From the cell containing the given text, extract its center point as (X, Y) coordinate. 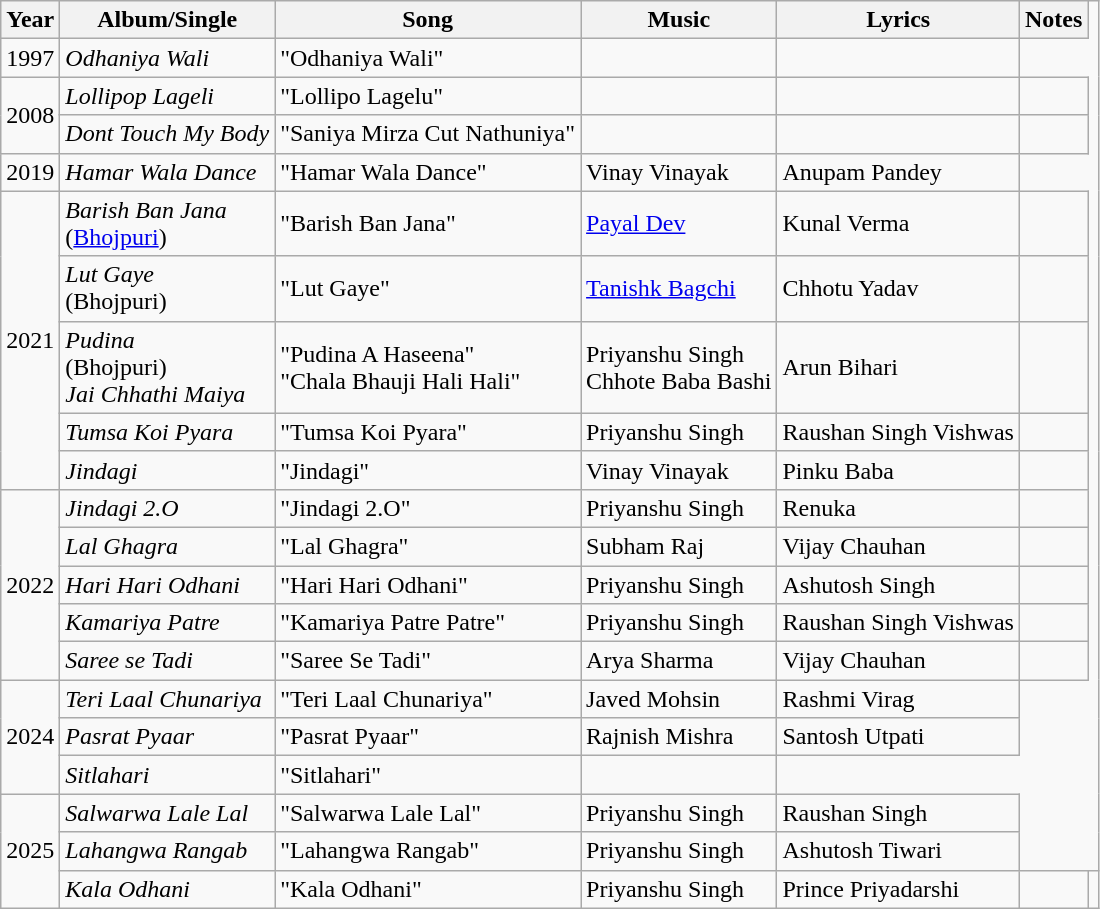
Kala Odhani (168, 889)
Song (428, 20)
Pasrat Pyaar (168, 737)
Ashutosh Singh (898, 585)
2019 (30, 172)
Lahangwa Rangab (168, 851)
"Odhaniya Wali" (428, 58)
Odhaniya Wali (168, 58)
Tumsa Koi Pyara (168, 432)
Lut Gaye(Bhojpuri) (168, 288)
Ashutosh Tiwari (898, 851)
Lyrics (898, 20)
Jindagi (168, 470)
1997 (30, 58)
Hari Hari Odhani (168, 585)
Sitlahari (168, 775)
"Lollipo Lagelu" (428, 96)
"Saniya Mirza Cut Nathuniya" (428, 134)
2025 (30, 851)
Barish Ban Jana(Bhojpuri) (168, 224)
Music (679, 20)
"Hamar Wala Dance" (428, 172)
Raushan Singh (898, 813)
Santosh Utpati (898, 737)
2024 (30, 737)
"Kamariya Patre Patre" (428, 623)
Kamariya Patre (168, 623)
Rajnish Mishra (679, 737)
Renuka (898, 508)
Chhotu Yadav (898, 288)
Lollipop Lageli (168, 96)
Prince Priyadarshi (898, 889)
Pudina(Bhojpuri)Jai Chhathi Maiya (168, 367)
Year (30, 20)
Tanishk Bagchi (679, 288)
Salwarwa Lale Lal (168, 813)
Album/Single (168, 20)
"Kala Odhani" (428, 889)
"Jindagi 2.O" (428, 508)
Teri Laal Chunariya (168, 699)
"Salwarwa Lale Lal" (428, 813)
"Lal Ghagra" (428, 546)
Arun Bihari (898, 367)
Kunal Verma (898, 224)
Lal Ghagra (168, 546)
2021 (30, 340)
Priyanshu SinghChhote Baba Bashi (679, 367)
"Hari Hari Odhani" (428, 585)
Payal Dev (679, 224)
"Saree Se Tadi" (428, 661)
Jindagi 2.O (168, 508)
"Teri Laal Chunariya" (428, 699)
2022 (30, 584)
"Jindagi" (428, 470)
Dont Touch My Body (168, 134)
"Barish Ban Jana" (428, 224)
"Pudina A Haseena""Chala Bhauji Hali Hali" (428, 367)
Arya Sharma (679, 661)
"Lut Gaye" (428, 288)
"Sitlahari" (428, 775)
Javed Mohsin (679, 699)
Pinku Baba (898, 470)
Saree se Tadi (168, 661)
"Tumsa Koi Pyara" (428, 432)
"Pasrat Pyaar" (428, 737)
Notes (1053, 20)
Hamar Wala Dance (168, 172)
"Lahangwa Rangab" (428, 851)
Anupam Pandey (898, 172)
Subham Raj (679, 546)
Rashmi Virag (898, 699)
2008 (30, 115)
